Pinpoint the cell where the given text exists, returning its [x, y] midpoint coordinate. 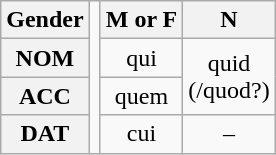
DAT [45, 134]
Gender [45, 20]
quem [142, 96]
ACC [45, 96]
N [229, 20]
quid(/quod?) [229, 77]
NOM [45, 58]
cui [142, 134]
– [229, 134]
M or F [142, 20]
qui [142, 58]
